Return the [X, Y] coordinate for the center point of the cell that contains the specified text.  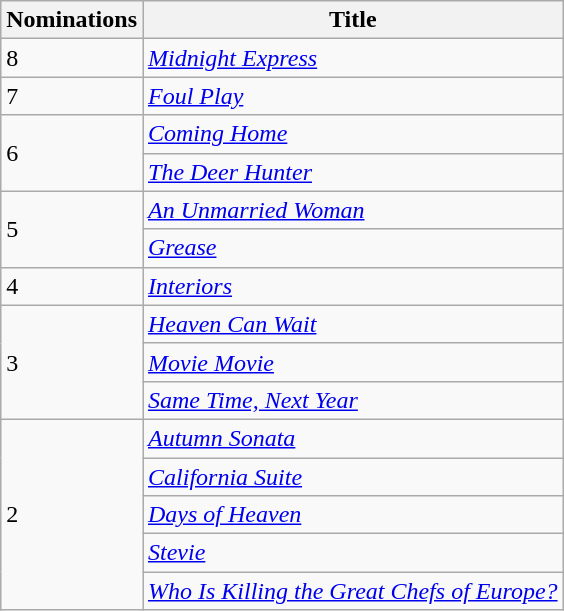
Same Time, Next Year [352, 400]
Autumn Sonata [352, 438]
4 [72, 286]
Movie Movie [352, 362]
Coming Home [352, 134]
6 [72, 153]
7 [72, 96]
Grease [352, 248]
An Unmarried Woman [352, 210]
3 [72, 362]
The Deer Hunter [352, 172]
Stevie [352, 553]
California Suite [352, 477]
Interiors [352, 286]
Heaven Can Wait [352, 324]
5 [72, 229]
Days of Heaven [352, 515]
Foul Play [352, 96]
Who Is Killing the Great Chefs of Europe? [352, 591]
Title [352, 20]
Nominations [72, 20]
2 [72, 514]
Midnight Express [352, 58]
8 [72, 58]
